Output the (x, y) coordinate of the center of the cell containing the given text.  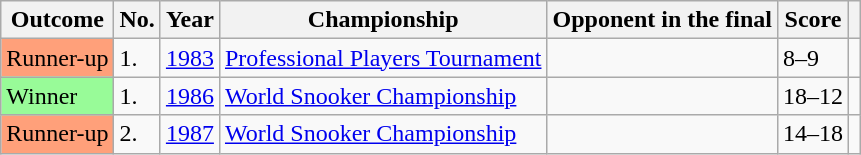
Championship (383, 20)
Year (190, 20)
8–9 (812, 58)
1983 (190, 58)
2. (137, 134)
Opponent in the final (662, 20)
1987 (190, 134)
No. (137, 20)
18–12 (812, 96)
Outcome (58, 20)
1986 (190, 96)
Score (812, 20)
Winner (58, 96)
14–18 (812, 134)
Professional Players Tournament (383, 58)
